From the cell containing the given text, extract its center point as (X, Y) coordinate. 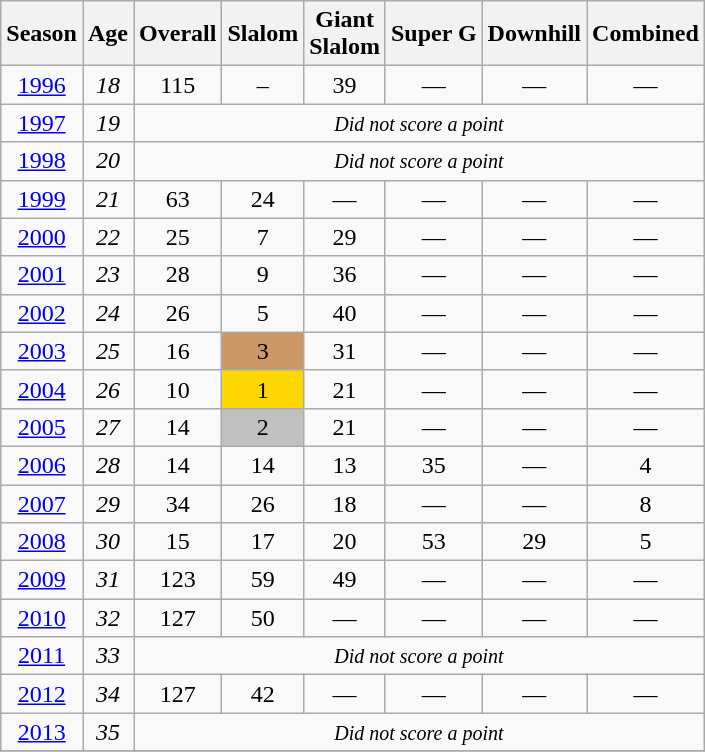
2007 (42, 503)
2000 (42, 237)
1997 (42, 123)
2001 (42, 275)
2006 (42, 465)
8 (646, 503)
23 (108, 275)
39 (345, 85)
Super G (434, 34)
9 (263, 275)
33 (108, 656)
32 (108, 618)
53 (434, 542)
2005 (42, 427)
115 (178, 85)
2004 (42, 389)
2008 (42, 542)
3 (263, 351)
27 (108, 427)
42 (263, 694)
15 (178, 542)
30 (108, 542)
1999 (42, 199)
123 (178, 580)
2003 (42, 351)
63 (178, 199)
40 (345, 313)
36 (345, 275)
2013 (42, 732)
13 (345, 465)
4 (646, 465)
10 (178, 389)
2 (263, 427)
17 (263, 542)
1 (263, 389)
– (263, 85)
1996 (42, 85)
2009 (42, 580)
2012 (42, 694)
Overall (178, 34)
2002 (42, 313)
2011 (42, 656)
Slalom (263, 34)
50 (263, 618)
Season (42, 34)
1998 (42, 161)
Age (108, 34)
16 (178, 351)
7 (263, 237)
49 (345, 580)
59 (263, 580)
22 (108, 237)
19 (108, 123)
Downhill (534, 34)
GiantSlalom (345, 34)
2010 (42, 618)
Combined (646, 34)
